Extract the [x, y] coordinate from the center of the cell holding the provided text.  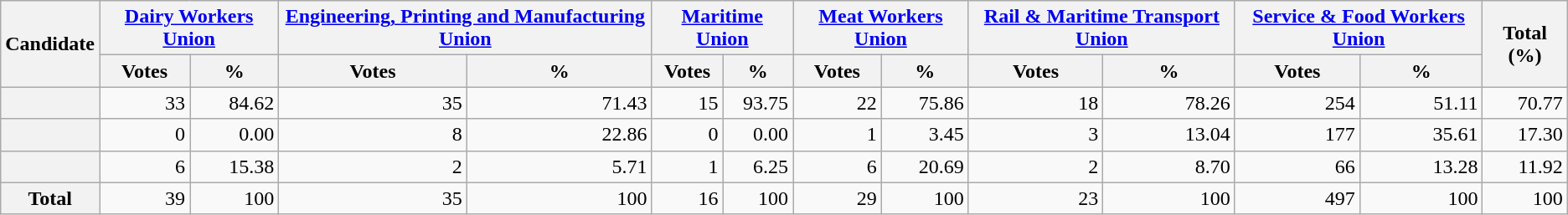
13.04 [1169, 135]
Total (%) [1524, 44]
Meat Workers Union [880, 28]
51.11 [1421, 103]
177 [1297, 135]
20.69 [925, 166]
15.38 [235, 166]
71.43 [560, 103]
Engineering, Printing and Manufacturing Union [466, 28]
497 [1297, 198]
23 [1035, 198]
3 [1035, 135]
13.28 [1421, 166]
Service & Food Workers Union [1359, 28]
33 [144, 103]
66 [1297, 166]
Dairy Workers Union [188, 28]
5.71 [560, 166]
Total [50, 198]
Maritime Union [722, 28]
3.45 [925, 135]
6.25 [758, 166]
75.86 [925, 103]
16 [687, 198]
35.61 [1421, 135]
39 [144, 198]
8.70 [1169, 166]
11.92 [1524, 166]
29 [837, 198]
78.26 [1169, 103]
15 [687, 103]
84.62 [235, 103]
93.75 [758, 103]
17.30 [1524, 135]
Candidate [50, 44]
70.77 [1524, 103]
Rail & Maritime Transport Union [1101, 28]
254 [1297, 103]
18 [1035, 103]
22.86 [560, 135]
22 [837, 103]
8 [374, 135]
